For the text-containing cell, return its midpoint in [X, Y] coordinate format. 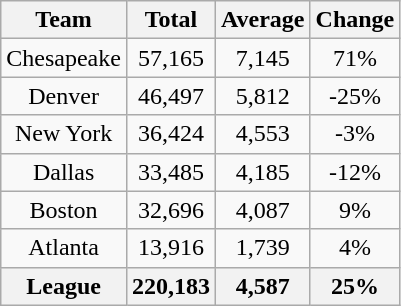
4,087 [262, 210]
25% [355, 286]
46,497 [170, 96]
-3% [355, 134]
New York [64, 134]
-25% [355, 96]
33,485 [170, 172]
1,739 [262, 248]
220,183 [170, 286]
32,696 [170, 210]
Total [170, 20]
Atlanta [64, 248]
Boston [64, 210]
71% [355, 58]
-12% [355, 172]
4% [355, 248]
Dallas [64, 172]
Denver [64, 96]
League [64, 286]
Chesapeake [64, 58]
4,185 [262, 172]
57,165 [170, 58]
Change [355, 20]
9% [355, 210]
4,587 [262, 286]
4,553 [262, 134]
36,424 [170, 134]
5,812 [262, 96]
7,145 [262, 58]
Average [262, 20]
Team [64, 20]
13,916 [170, 248]
